Find where the given text appears and provide that cell's center as [x, y] coordinate. 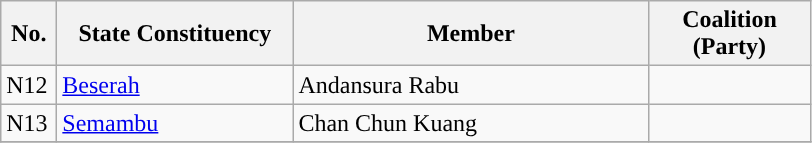
Member [471, 34]
Chan Chun Kuang [471, 123]
Coalition (Party) [730, 34]
No. [29, 34]
N12 [29, 85]
Beserah [175, 85]
Andansura Rabu [471, 85]
Semambu [175, 123]
State Constituency [175, 34]
N13 [29, 123]
